For the text-containing cell, return its midpoint in [x, y] coordinate format. 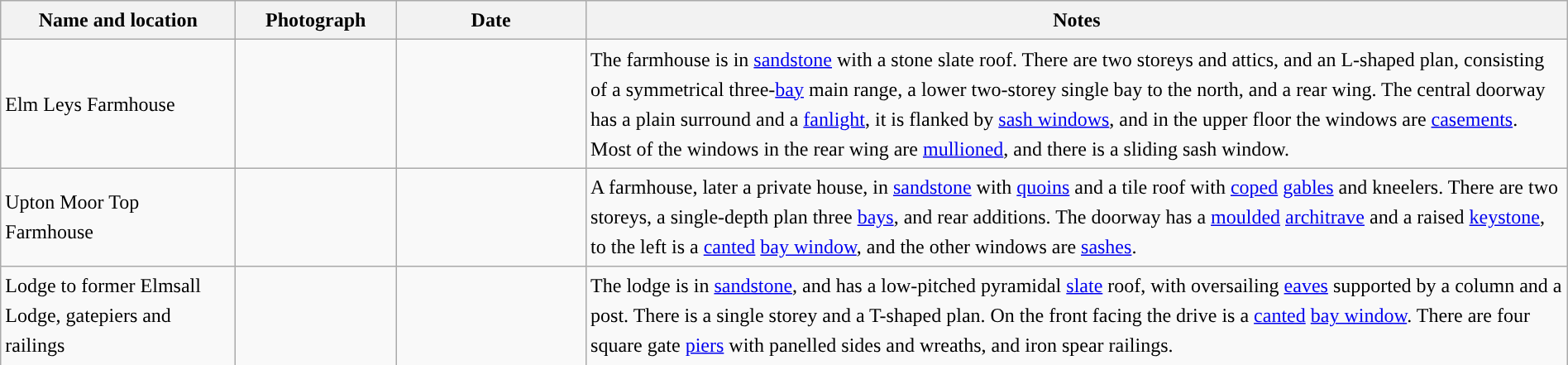
Elm Leys Farmhouse [118, 104]
Photograph [316, 20]
Lodge to former Elmsall Lodge, gatepiers and railings [118, 316]
Date [491, 20]
Notes [1077, 20]
Upton Moor Top Farmhouse [118, 217]
Name and location [118, 20]
